Determine the [x, y] coordinate at the center of the cell enclosing the given text.  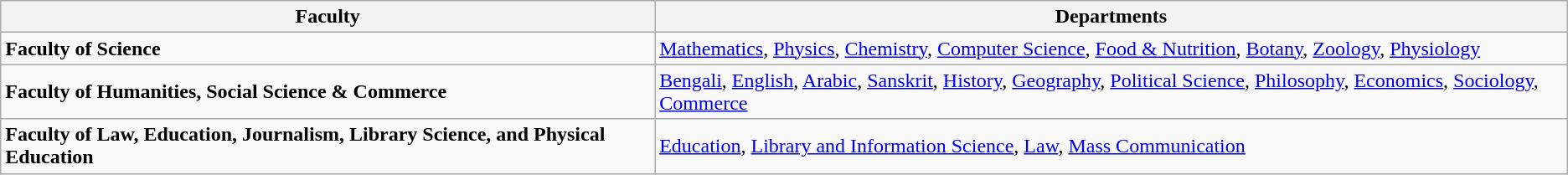
Faculty of Humanities, Social Science & Commerce [328, 92]
Education, Library and Information Science, Law, Mass Communication [1112, 146]
Mathematics, Physics, Chemistry, Computer Science, Food & Nutrition, Botany, Zoology, Physiology [1112, 49]
Faculty of Law, Education, Journalism, Library Science, and Physical Education [328, 146]
Faculty [328, 17]
Bengali, English, Arabic, Sanskrit, History, Geography, Political Science, Philosophy, Economics, Sociology, Commerce [1112, 92]
Faculty of Science [328, 49]
Departments [1112, 17]
